Capture the cell that displays the provided text and extract its (x, y) central coordinate. 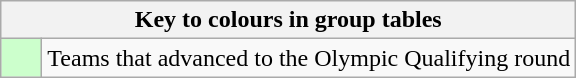
Teams that advanced to the Olympic Qualifying round (309, 58)
Key to colours in group tables (288, 20)
